Detect which cell encompasses the target text, then output its (x, y) center coordinate. 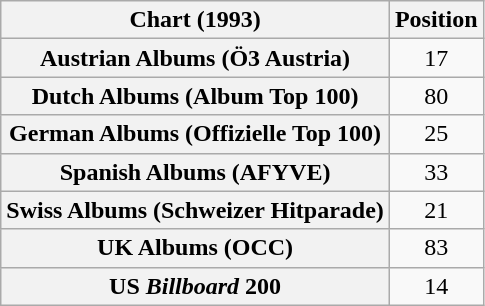
Spanish Albums (AFYVE) (196, 172)
80 (436, 96)
US Billboard 200 (196, 286)
25 (436, 134)
14 (436, 286)
UK Albums (OCC) (196, 248)
German Albums (Offizielle Top 100) (196, 134)
83 (436, 248)
Dutch Albums (Album Top 100) (196, 96)
Swiss Albums (Schweizer Hitparade) (196, 210)
17 (436, 58)
21 (436, 210)
Position (436, 20)
Austrian Albums (Ö3 Austria) (196, 58)
33 (436, 172)
Chart (1993) (196, 20)
